Identify which cell holds the provided text, then report its [X, Y] central coordinate. 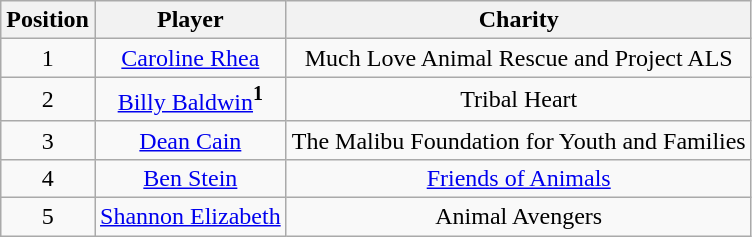
Much Love Animal Rescue and Project ALS [518, 58]
The Malibu Foundation for Youth and Families [518, 140]
Tribal Heart [518, 100]
Animal Avengers [518, 217]
Dean Cain [190, 140]
3 [48, 140]
Charity [518, 20]
4 [48, 178]
Caroline Rhea [190, 58]
Shannon Elizabeth [190, 217]
Ben Stein [190, 178]
Player [190, 20]
Billy Baldwin1 [190, 100]
5 [48, 217]
1 [48, 58]
2 [48, 100]
Friends of Animals [518, 178]
Position [48, 20]
